Return (X, Y) of the center of cell containing provided text 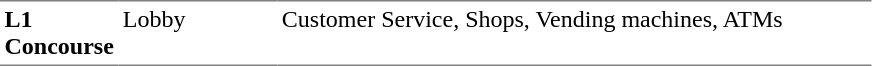
Customer Service, Shops, Vending machines, ATMs (574, 33)
Lobby (198, 33)
L1Concourse (59, 33)
